Output the (X, Y) coordinate of the center of the cell containing the given text.  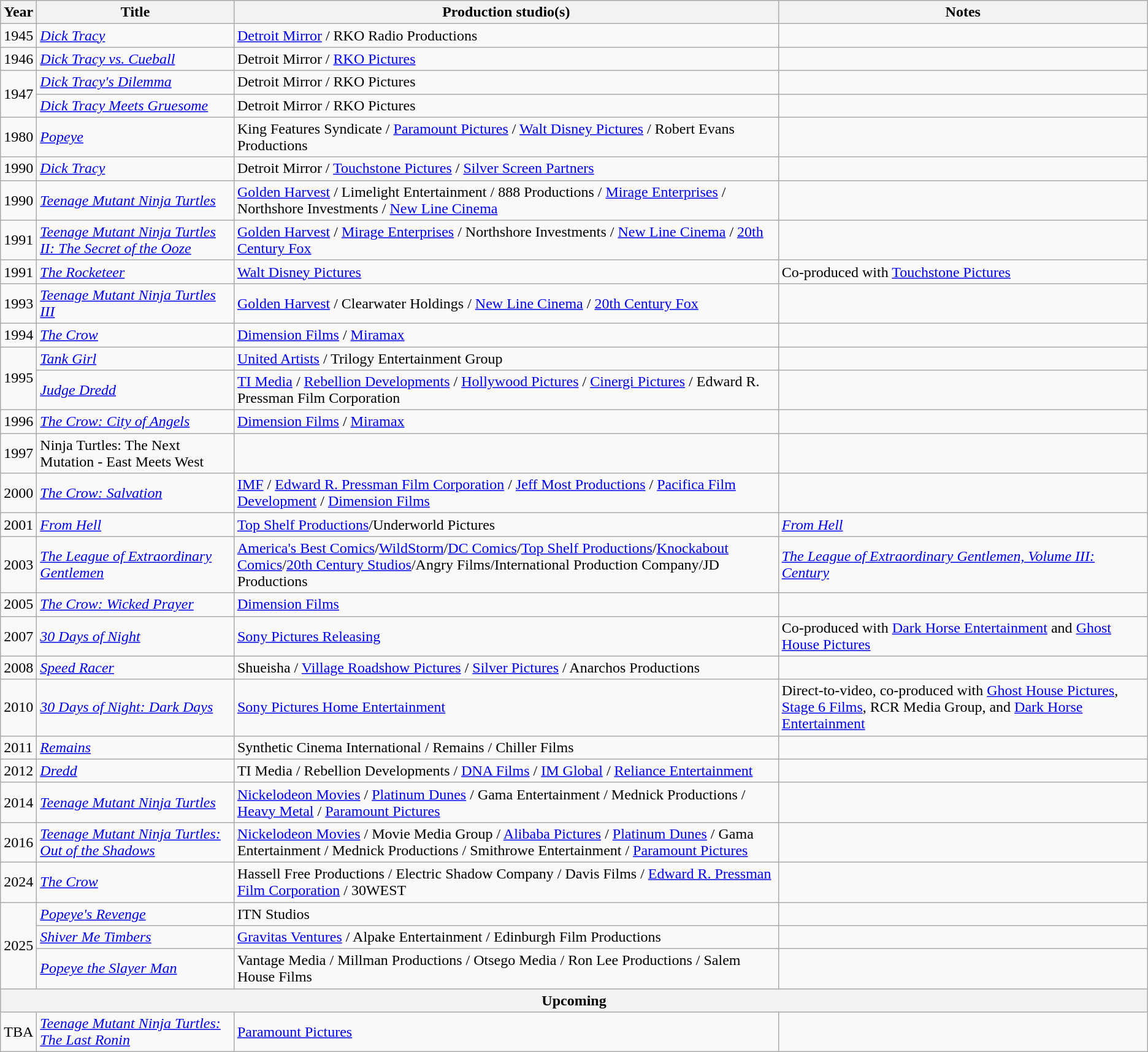
Dimension Films (506, 604)
Title (136, 12)
The Crow: City of Angels (136, 422)
Golden Harvest / Limelight Entertainment / 888 Productions / Mirage Enterprises / Northshore Investments / New Line Cinema (506, 200)
2024 (18, 882)
2016 (18, 842)
1947 (18, 94)
The League of Extraordinary Gentlemen (136, 565)
2007 (18, 636)
Remains (136, 747)
Sony Pictures Home Entertainment (506, 707)
1946 (18, 59)
Dick Tracy vs. Cueball (136, 59)
Teenage Mutant Ninja Turtles: Out of the Shadows (136, 842)
Speed Racer (136, 668)
1993 (18, 303)
The Rocketeer (136, 272)
2025 (18, 945)
Sony Pictures Releasing (506, 636)
Co-produced with Touchstone Pictures (963, 272)
Gravitas Ventures / Alpake Entertainment / Edinburgh Film Productions (506, 937)
1945 (18, 36)
1994 (18, 335)
2001 (18, 525)
The Crow: Wicked Prayer (136, 604)
United Artists / Trilogy Entertainment Group (506, 359)
Popeye's Revenge (136, 914)
2012 (18, 771)
Direct-to-video, co-produced with Ghost House Pictures, Stage 6 Films, RCR Media Group, and Dark Horse Entertainment (963, 707)
Detroit Mirror / RKO Radio Productions (506, 36)
Paramount Pictures (506, 1032)
The League of Extraordinary Gentlemen, Volume III: Century (963, 565)
2008 (18, 668)
2000 (18, 493)
Dredd (136, 771)
1996 (18, 422)
TI Media / Rebellion Developments / Hollywood Pictures / Cinergi Pictures / Edward R. Pressman Film Corporation (506, 390)
Co-produced with Dark Horse Entertainment and Ghost House Pictures (963, 636)
Golden Harvest / Mirage Enterprises / Northshore Investments / New Line Cinema / 20th Century Fox (506, 240)
Popeye the Slayer Man (136, 969)
30 Days of Night: Dark Days (136, 707)
Ninja Turtles: The Next Mutation - East Meets West (136, 454)
Hassell Free Productions / Electric Shadow Company / Davis Films / Edward R. Pressman Film Corporation / 30WEST (506, 882)
Judge Dredd (136, 390)
Production studio(s) (506, 12)
Shueisha / Village Roadshow Pictures / Silver Pictures / Anarchos Productions (506, 668)
Teenage Mutant Ninja Turtles: The Last Ronin (136, 1032)
1980 (18, 137)
Year (18, 12)
Nickelodeon Movies / Platinum Dunes / Gama Entertainment / Mednick Productions / Heavy Metal / Paramount Pictures (506, 802)
Tank Girl (136, 359)
1997 (18, 454)
2010 (18, 707)
Teenage Mutant Ninja Turtles III (136, 303)
Golden Harvest / Clearwater Holdings / New Line Cinema / 20th Century Fox (506, 303)
Popeye (136, 137)
2014 (18, 802)
Top Shelf Productions/Underworld Pictures (506, 525)
Detroit Mirror / Touchstone Pictures / Silver Screen Partners (506, 169)
1995 (18, 379)
2003 (18, 565)
Shiver Me Timbers (136, 937)
TBA (18, 1032)
Dick Tracy Meets Gruesome (136, 105)
TI Media / Rebellion Developments / DNA Films / IM Global / Reliance Entertainment (506, 771)
Notes (963, 12)
The Crow: Salvation (136, 493)
Dick Tracy's Dilemma (136, 82)
ITN Studios (506, 914)
Teenage Mutant Ninja Turtles II: The Secret of the Ooze (136, 240)
2005 (18, 604)
30 Days of Night (136, 636)
Vantage Media / Millman Productions / Otsego Media / Ron Lee Productions / Salem House Films (506, 969)
IMF / Edward R. Pressman Film Corporation / Jeff Most Productions / Pacifica Film Development / Dimension Films (506, 493)
Walt Disney Pictures (506, 272)
King Features Syndicate / Paramount Pictures / Walt Disney Pictures / Robert Evans Productions (506, 137)
2011 (18, 747)
Upcoming (574, 1001)
Synthetic Cinema International / Remains / Chiller Films (506, 747)
